Find where the given text appears and provide that cell's center as [X, Y] coordinate. 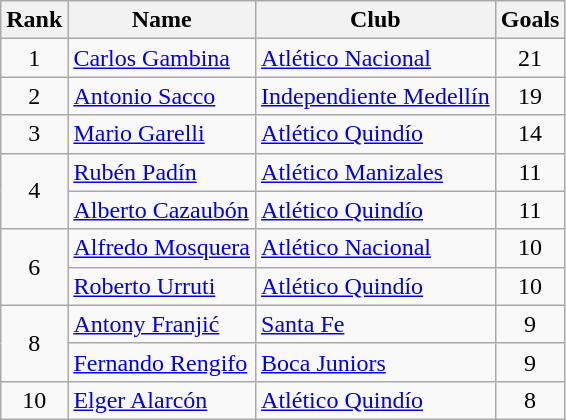
4 [34, 191]
3 [34, 134]
Santa Fe [376, 324]
Alberto Cazaubón [162, 210]
Goals [530, 20]
Name [162, 20]
6 [34, 267]
Alfredo Mosquera [162, 248]
1 [34, 58]
Antonio Sacco [162, 96]
Atlético Manizales [376, 172]
Mario Garelli [162, 134]
Rank [34, 20]
Boca Juniors [376, 362]
Fernando Rengifo [162, 362]
21 [530, 58]
Elger Alarcón [162, 400]
Rubén Padín [162, 172]
Carlos Gambina [162, 58]
2 [34, 96]
Roberto Urruti [162, 286]
19 [530, 96]
Club [376, 20]
Antony Franjić [162, 324]
Independiente Medellín [376, 96]
14 [530, 134]
